Find where the given text appears and provide that cell's center as (X, Y) coordinate. 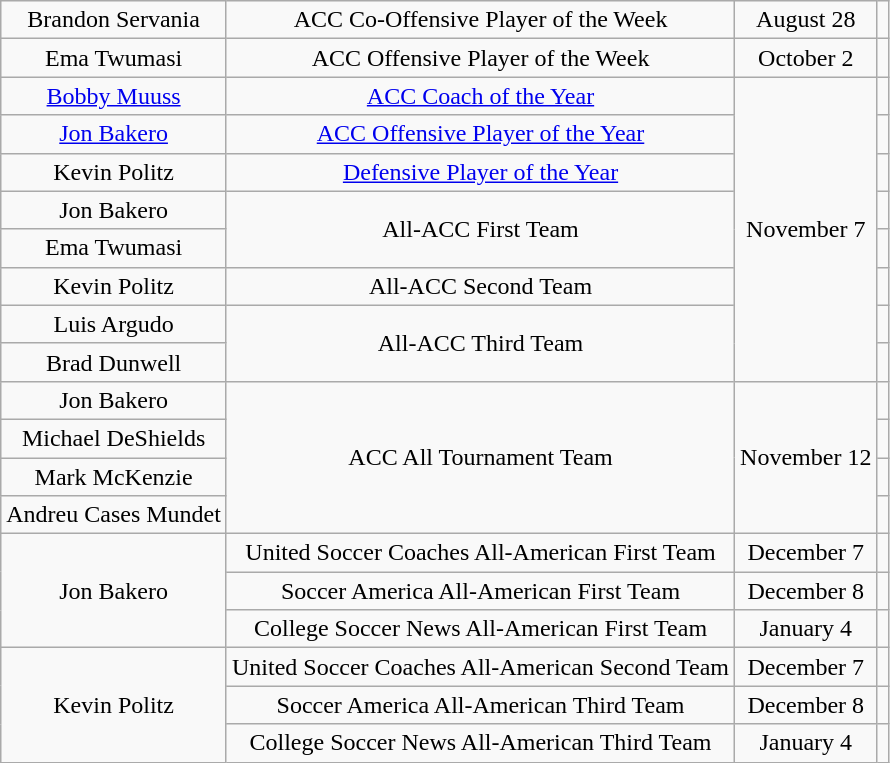
College Soccer News All-American Third Team (480, 743)
ACC Co-Offensive Player of the Week (480, 20)
College Soccer News All-American First Team (480, 629)
October 2 (806, 58)
Soccer America All-American First Team (480, 591)
Luis Argudo (114, 324)
ACC Offensive Player of the Week (480, 58)
Soccer America All-American Third Team (480, 705)
ACC All Tournament Team (480, 457)
All-ACC Third Team (480, 343)
Bobby Muuss (114, 96)
ACC Coach of the Year (480, 96)
November 7 (806, 229)
August 28 (806, 20)
All-ACC Second Team (480, 286)
United Soccer Coaches All-American Second Team (480, 667)
Defensive Player of the Year (480, 172)
Brad Dunwell (114, 362)
November 12 (806, 457)
Michael DeShields (114, 438)
Andreu Cases Mundet (114, 515)
United Soccer Coaches All-American First Team (480, 553)
All-ACC First Team (480, 229)
ACC Offensive Player of the Year (480, 134)
Mark McKenzie (114, 477)
Brandon Servania (114, 20)
